Return (X, Y) of the center of cell containing provided text 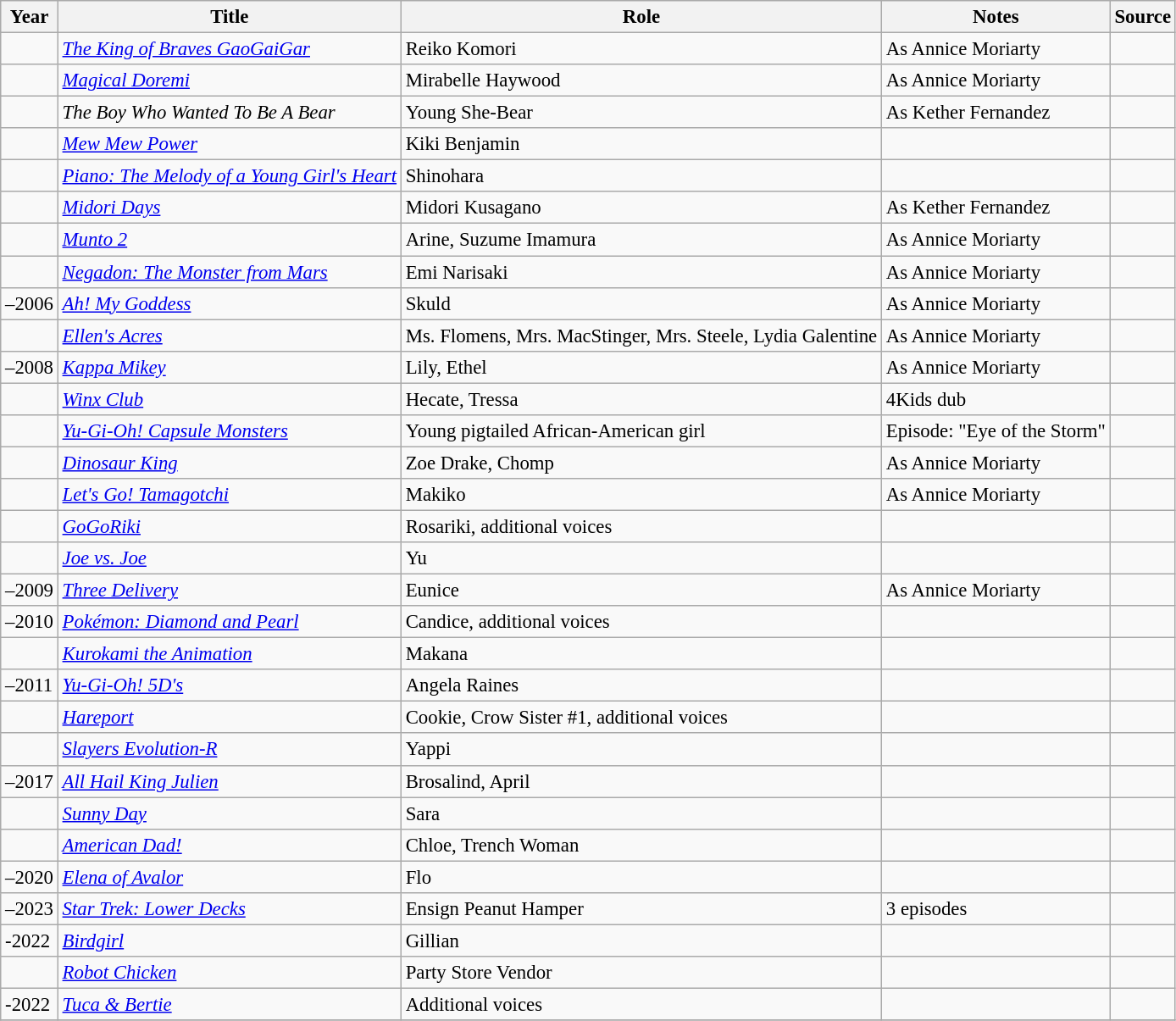
Additional voices (641, 1004)
Birdgirl (229, 941)
Reiko Komori (641, 49)
Brosalind, April (641, 781)
Dinosaur King (229, 463)
3 episodes (996, 909)
–2011 (30, 685)
Ellen's Acres (229, 336)
Ah! My Goddess (229, 303)
Candice, additional voices (641, 622)
Winx Club (229, 399)
Young pigtailed African-American girl (641, 431)
Rosariki, additional voices (641, 526)
Three Delivery (229, 591)
Makiko (641, 495)
Shinohara (641, 176)
Year (30, 17)
–2017 (30, 781)
Kiki Benjamin (641, 144)
Party Store Vendor (641, 973)
GoGoRiki (229, 526)
Eunice (641, 591)
Pokémon: Diamond and Pearl (229, 622)
Chloe, Trench Woman (641, 845)
Let's Go! Tamagotchi (229, 495)
Flo (641, 877)
The Boy Who Wanted To Be A Bear (229, 113)
Gillian (641, 941)
Mirabelle Haywood (641, 80)
Lily, Ethel (641, 367)
Arine, Suzume Imamura (641, 240)
Joe vs. Joe (229, 558)
Episode: "Eye of the Storm" (996, 431)
Source (1142, 17)
Star Trek: Lower Decks (229, 909)
Hareport (229, 718)
Sunny Day (229, 813)
American Dad! (229, 845)
–2020 (30, 877)
Emi Narisaki (641, 272)
Elena of Avalor (229, 877)
Young She-Bear (641, 113)
Kappa Mikey (229, 367)
Piano: The Melody of a Young Girl's Heart (229, 176)
Kurokami the Animation (229, 654)
4Kids dub (996, 399)
–2009 (30, 591)
–2023 (30, 909)
Notes (996, 17)
Yu (641, 558)
Munto 2 (229, 240)
The King of Braves GaoGaiGar (229, 49)
Yu-Gi-Oh! Capsule Monsters (229, 431)
Yappi (641, 750)
Role (641, 17)
Angela Raines (641, 685)
Midori Days (229, 208)
Ensign Peanut Hamper (641, 909)
Negadon: The Monster from Mars (229, 272)
Slayers Evolution-R (229, 750)
Mew Mew Power (229, 144)
–2010 (30, 622)
Midori Kusagano (641, 208)
Skuld (641, 303)
Makana (641, 654)
–2006 (30, 303)
Robot Chicken (229, 973)
Zoe Drake, Chomp (641, 463)
Yu-Gi-Oh! 5D's (229, 685)
–2008 (30, 367)
Sara (641, 813)
Cookie, Crow Sister #1, additional voices (641, 718)
All Hail King Julien (229, 781)
Magical Doremi (229, 80)
Ms. Flomens, Mrs. MacStinger, Mrs. Steele, Lydia Galentine (641, 336)
Title (229, 17)
Hecate, Tressa (641, 399)
Tuca & Bertie (229, 1004)
